Provide the (X, Y) coordinate of the cell's center where the given text is located.  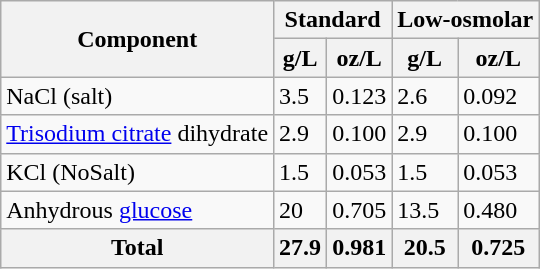
0.981 (360, 248)
0.725 (498, 248)
27.9 (300, 248)
NaCl (salt) (138, 96)
KCl (NoSalt) (138, 172)
20 (300, 210)
3.5 (300, 96)
0.705 (360, 210)
0.480 (498, 210)
Standard (333, 20)
Component (138, 39)
Low-osmolar (466, 20)
Trisodium citrate dihydrate (138, 134)
0.092 (498, 96)
Anhydrous glucose (138, 210)
2.6 (425, 96)
13.5 (425, 210)
Total (138, 248)
20.5 (425, 248)
0.123 (360, 96)
